Provide the (x, y) coordinate of the cell's center where the given text is located.  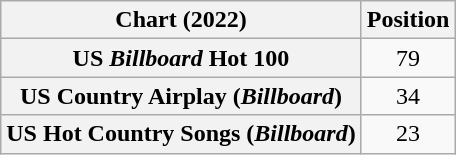
Chart (2022) (181, 20)
23 (408, 134)
US Country Airplay (Billboard) (181, 96)
Position (408, 20)
34 (408, 96)
US Billboard Hot 100 (181, 58)
US Hot Country Songs (Billboard) (181, 134)
79 (408, 58)
